Search for the cell housing the specified text and yield its [X, Y] center coordinate. 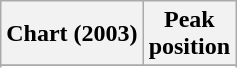
Chart (2003) [72, 34]
Peakposition [189, 34]
